Locate the cell with the specified text and output its [x, y] center coordinate. 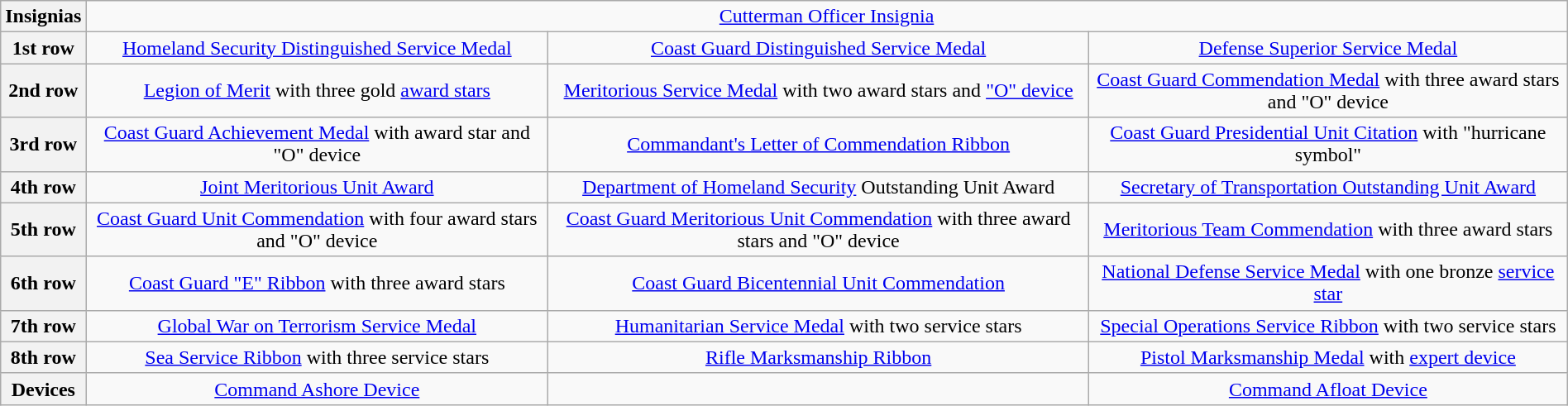
Defense Superior Service Medal [1328, 48]
Coast Guard Bicentennial Unit Commendation [819, 283]
Coast Guard Commendation Medal with three award stars and "O" device [1328, 91]
Department of Homeland Security Outstanding Unit Award [819, 187]
8th row [43, 357]
1st row [43, 48]
2nd row [43, 91]
Cutterman Officer Insignia [827, 17]
Coast Guard "E" Ribbon with three award stars [318, 283]
Legion of Merit with three gold award stars [318, 91]
Rifle Marksmanship Ribbon [819, 357]
Coast Guard Presidential Unit Citation with "hurricane symbol" [1328, 144]
Coast Guard Meritorious Unit Commendation with three award stars and "O" device [819, 230]
Commandant's Letter of Commendation Ribbon [819, 144]
National Defense Service Medal with one bronze service star [1328, 283]
Sea Service Ribbon with three service stars [318, 357]
Homeland Security Distinguished Service Medal [318, 48]
5th row [43, 230]
Coast Guard Achievement Medal with award star and "O" device [318, 144]
Coast Guard Unit Commendation with four award stars and "O" device [318, 230]
Joint Meritorious Unit Award [318, 187]
Coast Guard Distinguished Service Medal [819, 48]
6th row [43, 283]
Global War on Terrorism Service Medal [318, 326]
Meritorious Service Medal with two award stars and "O" device [819, 91]
4th row [43, 187]
Command Ashore Device [318, 389]
Insignias [43, 17]
Humanitarian Service Medal with two service stars [819, 326]
3rd row [43, 144]
Devices [43, 389]
Pistol Marksmanship Medal with expert device [1328, 357]
7th row [43, 326]
Special Operations Service Ribbon with two service stars [1328, 326]
Meritorious Team Commendation with three award stars [1328, 230]
Secretary of Transportation Outstanding Unit Award [1328, 187]
Command Afloat Device [1328, 389]
